Determine the (x, y) coordinate at the center of the cell enclosing the given text.  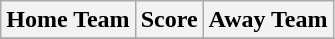
Score (169, 20)
Home Team (68, 20)
Away Team (268, 20)
